Locate the cell with the specified text and output its [X, Y] center coordinate. 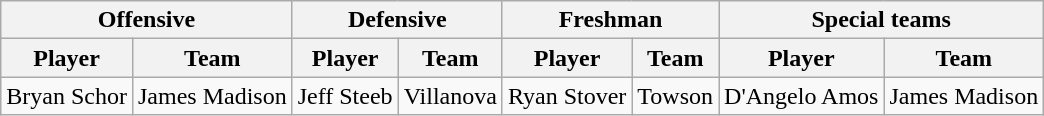
Villanova [450, 96]
Jeff Steeb [345, 96]
Bryan Schor [67, 96]
D'Angelo Amos [802, 96]
Freshman [610, 20]
Towson [676, 96]
Ryan Stover [566, 96]
Defensive [397, 20]
Offensive [146, 20]
Special teams [882, 20]
